Pinpoint the cell where the given text exists, returning its [X, Y] midpoint coordinate. 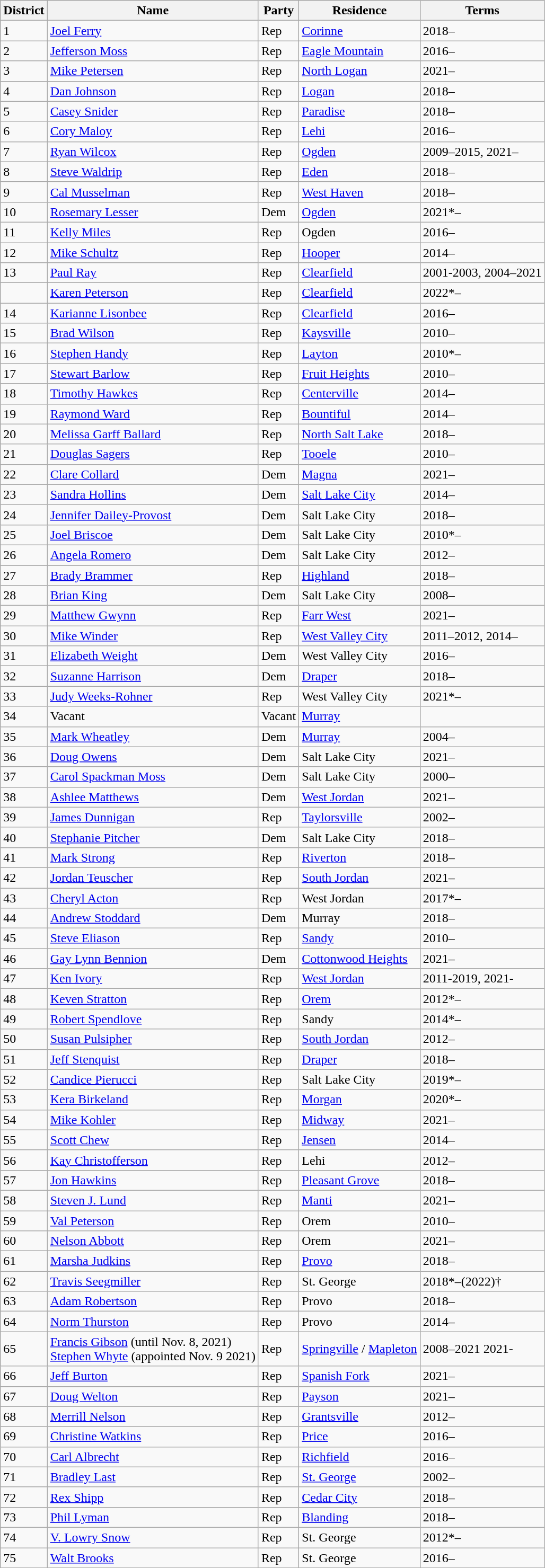
Residence [359, 11]
Joel Ferry [153, 31]
50 [24, 1039]
33 [24, 696]
4 [24, 91]
31 [24, 656]
Stephanie Pitcher [153, 837]
65 [24, 1349]
35 [24, 737]
Adam Robertson [153, 1301]
45 [24, 938]
Riverton [359, 857]
Ryan Wilcox [153, 152]
Phil Lyman [153, 1517]
Melissa Garff Ballard [153, 434]
70 [24, 1457]
Mark Wheatley [153, 737]
Jefferson Moss [153, 51]
Norm Thurston [153, 1322]
62 [24, 1281]
16 [24, 353]
Steven J. Lund [153, 1200]
72 [24, 1497]
Mike Schultz [153, 253]
Hooper [359, 253]
Robert Spendlove [153, 1019]
Clare Collard [153, 474]
Scott Chew [153, 1140]
North Logan [359, 71]
Cory Maloy [153, 131]
Jeff Burton [153, 1376]
68 [24, 1416]
Rosemary Lesser [153, 212]
Mike Kohler [153, 1120]
Highland [359, 575]
Paul Ray [153, 273]
Gay Lynn Bennion [153, 959]
2011–2012, 2014– [482, 636]
Stephen Handy [153, 353]
2022*– [482, 293]
Doug Welton [153, 1396]
58 [24, 1200]
42 [24, 878]
Elizabeth Weight [153, 656]
Eagle Mountain [359, 51]
Val Peterson [153, 1220]
Grantsville [359, 1416]
29 [24, 616]
56 [24, 1160]
Kaysville [359, 333]
Sandra Hollins [153, 494]
47 [24, 979]
60 [24, 1241]
69 [24, 1437]
Cottonwood Heights [359, 959]
Steve Eliason [153, 938]
Ashlee Matthews [153, 797]
15 [24, 333]
Manti [359, 1200]
43 [24, 898]
Magna [359, 474]
2004– [482, 737]
2009–2015, 2021– [482, 152]
Jeff Stenquist [153, 1059]
Mike Petersen [153, 71]
Francis Gibson (until Nov. 8, 2021) Stephen Whyte (appointed Nov. 9 2021) [153, 1349]
Candice Pierucci [153, 1079]
Eden [359, 172]
Cal Musselman [153, 192]
53 [24, 1100]
Taylorsville [359, 817]
Andrew Stoddard [153, 918]
Richfield [359, 1457]
37 [24, 777]
32 [24, 676]
2018*–(2022)† [482, 1281]
Douglas Sagers [153, 454]
14 [24, 313]
9 [24, 192]
30 [24, 636]
10 [24, 212]
34 [24, 716]
Angela Romero [153, 555]
55 [24, 1140]
Joel Briscoe [153, 535]
Payson [359, 1396]
Nelson Abbott [153, 1241]
36 [24, 757]
51 [24, 1059]
67 [24, 1396]
61 [24, 1261]
James Dunnigan [153, 817]
44 [24, 918]
Stewart Barlow [153, 374]
Marsha Judkins [153, 1261]
V. Lowry Snow [153, 1537]
2000– [482, 777]
Morgan [359, 1100]
Brad Wilson [153, 333]
Mike Winder [153, 636]
Dan Johnson [153, 91]
Bountiful [359, 414]
Brian King [153, 596]
Matthew Gwynn [153, 616]
Midway [359, 1120]
Merrill Nelson [153, 1416]
Mark Strong [153, 857]
West Haven [359, 192]
75 [24, 1557]
18 [24, 394]
Christine Watkins [153, 1437]
3 [24, 71]
41 [24, 857]
Susan Pulsipher [153, 1039]
27 [24, 575]
Brady Brammer [153, 575]
7 [24, 152]
59 [24, 1220]
Carl Albrecht [153, 1457]
Price [359, 1437]
64 [24, 1322]
Fruit Heights [359, 374]
Kera Birkeland [153, 1100]
Party [278, 11]
66 [24, 1376]
Karianne Lisonbee [153, 313]
2014*– [482, 1019]
2011-2019, 2021- [482, 979]
Blanding [359, 1517]
Jennifer Dailey-Provost [153, 515]
Jon Hawkins [153, 1180]
46 [24, 959]
49 [24, 1019]
Timothy Hawkes [153, 394]
Suzanne Harrison [153, 676]
17 [24, 374]
Paradise [359, 111]
Casey Snider [153, 111]
63 [24, 1301]
40 [24, 837]
22 [24, 474]
2008–2021 2021- [482, 1349]
57 [24, 1180]
2020*– [482, 1100]
Raymond Ward [153, 414]
26 [24, 555]
2 [24, 51]
Keven Stratton [153, 999]
Bradley Last [153, 1477]
11 [24, 232]
19 [24, 414]
Ken Ivory [153, 979]
Rex Shipp [153, 1497]
1 [24, 31]
Judy Weeks-Rohner [153, 696]
Centerville [359, 394]
Walt Brooks [153, 1557]
38 [24, 797]
39 [24, 817]
Cedar City [359, 1497]
North Salt Lake [359, 434]
Corinne [359, 31]
Doug Owens [153, 757]
2017*– [482, 898]
Travis Seegmiller [153, 1281]
Karen Peterson [153, 293]
54 [24, 1120]
25 [24, 535]
Jordan Teuscher [153, 878]
Kelly Miles [153, 232]
Jensen [359, 1140]
Logan [359, 91]
21 [24, 454]
71 [24, 1477]
73 [24, 1517]
6 [24, 131]
Farr West [359, 616]
Layton [359, 353]
Steve Waldrip [153, 172]
52 [24, 1079]
Springville / Mapleton [359, 1349]
2008– [482, 596]
23 [24, 494]
District [24, 11]
Kay Christofferson [153, 1160]
8 [24, 172]
28 [24, 596]
20 [24, 434]
Tooele [359, 454]
2019*– [482, 1079]
Cheryl Acton [153, 898]
2001-2003, 2004–2021 [482, 273]
13 [24, 273]
Name [153, 11]
24 [24, 515]
Spanish Fork [359, 1376]
Terms [482, 11]
Carol Spackman Moss [153, 777]
48 [24, 999]
Pleasant Grove [359, 1180]
5 [24, 111]
12 [24, 253]
74 [24, 1537]
